Pinpoint the cell where the given text exists, returning its [X, Y] midpoint coordinate. 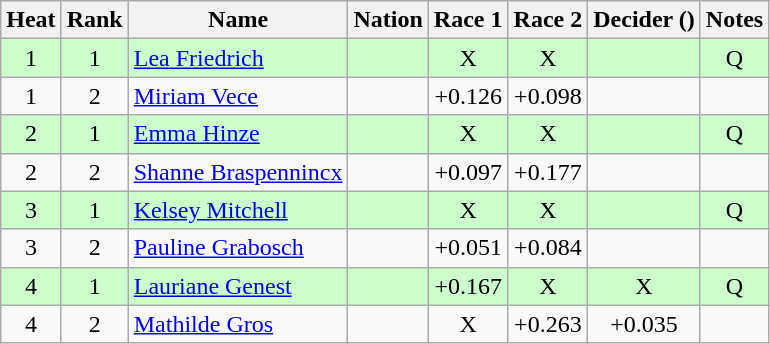
+0.167 [468, 286]
Mathilde Gros [238, 324]
+0.051 [468, 248]
Race 1 [468, 20]
Nation [388, 20]
+0.177 [548, 172]
+0.098 [548, 96]
Emma Hinze [238, 134]
Race 2 [548, 20]
Lea Friedrich [238, 58]
+0.084 [548, 248]
+0.097 [468, 172]
Rank [94, 20]
Heat [31, 20]
Notes [734, 20]
+0.126 [468, 96]
+0.035 [644, 324]
Pauline Grabosch [238, 248]
+0.263 [548, 324]
Lauriane Genest [238, 286]
Kelsey Mitchell [238, 210]
Name [238, 20]
Shanne Braspennincx [238, 172]
Decider () [644, 20]
Miriam Vece [238, 96]
